Provide the [X, Y] coordinate of the cell's center where the given text is located.  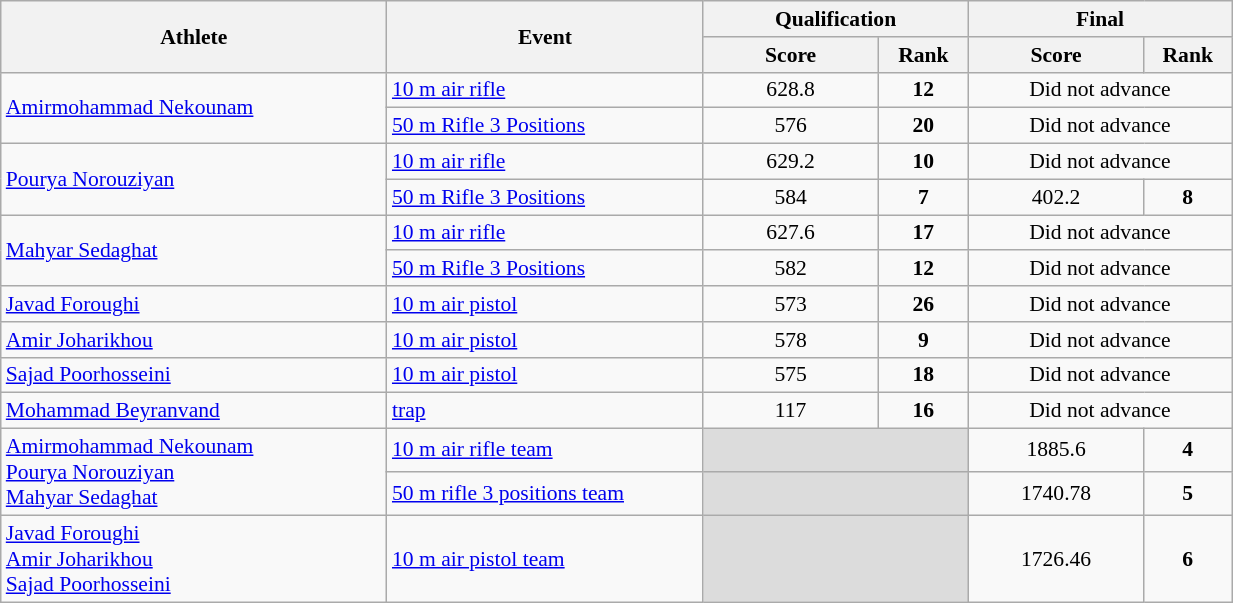
Sajad Poorhosseini [194, 375]
8 [1188, 197]
Mahyar Sedaghat [194, 250]
1726.46 [1056, 558]
Mohammad Beyranvand [194, 411]
Qualification [836, 19]
575 [791, 375]
17 [923, 233]
Amirmohammad NekounamPourya NorouziyanMahyar Sedaghat [194, 472]
10 m air rifle team [545, 450]
Amir Joharikhou [194, 340]
Pourya Norouziyan [194, 180]
402.2 [1056, 197]
50 m rifle 3 positions team [545, 494]
6 [1188, 558]
20 [923, 126]
1885.6 [1056, 450]
Javad ForoughiAmir JoharikhouSajad Poorhosseini [194, 558]
582 [791, 269]
Event [545, 36]
573 [791, 304]
10 [923, 162]
578 [791, 340]
5 [1188, 494]
Final [1100, 19]
1740.78 [1056, 494]
Amirmohammad Nekounam [194, 108]
18 [923, 375]
584 [791, 197]
629.2 [791, 162]
117 [791, 411]
7 [923, 197]
576 [791, 126]
trap [545, 411]
9 [923, 340]
Athlete [194, 36]
26 [923, 304]
627.6 [791, 233]
4 [1188, 450]
628.8 [791, 90]
16 [923, 411]
10 m air pistol team [545, 558]
Javad Foroughi [194, 304]
